Identify which cell holds the provided text, then report its [X, Y] central coordinate. 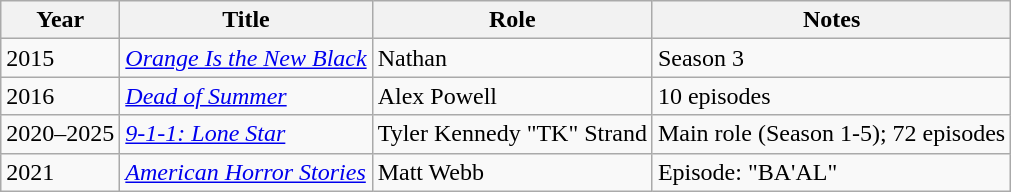
Alex Powell [512, 96]
Dead of Summer [246, 96]
American Horror Stories [246, 172]
Season 3 [831, 58]
Matt Webb [512, 172]
10 episodes [831, 96]
Role [512, 20]
Nathan [512, 58]
Main role (Season 1-5); 72 episodes [831, 134]
9-1-1: Lone Star [246, 134]
2015 [60, 58]
Episode: "BA'AL" [831, 172]
2020–2025 [60, 134]
Year [60, 20]
2021 [60, 172]
Orange Is the New Black [246, 58]
2016 [60, 96]
Notes [831, 20]
Tyler Kennedy "TK" Strand [512, 134]
Title [246, 20]
